Scan for the cell matching the given text and deliver its (X, Y) coordinate at center. 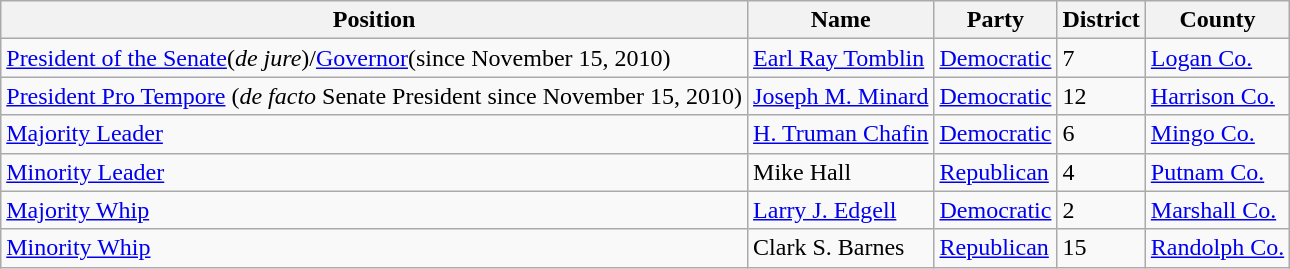
7 (1101, 58)
Position (374, 20)
2 (1101, 210)
County (1217, 20)
Clark S. Barnes (841, 248)
President of the Senate(de jure)/Governor(since November 15, 2010) (374, 58)
Earl Ray Tomblin (841, 58)
15 (1101, 248)
6 (1101, 134)
12 (1101, 96)
H. Truman Chafin (841, 134)
Party (996, 20)
Larry J. Edgell (841, 210)
Minority Leader (374, 172)
Minority Whip (374, 248)
Marshall Co. (1217, 210)
Majority Leader (374, 134)
Mingo Co. (1217, 134)
Majority Whip (374, 210)
Putnam Co. (1217, 172)
Name (841, 20)
Mike Hall (841, 172)
4 (1101, 172)
Harrison Co. (1217, 96)
Logan Co. (1217, 58)
Randolph Co. (1217, 248)
District (1101, 20)
President Pro Tempore (de facto Senate President since November 15, 2010) (374, 96)
Joseph M. Minard (841, 96)
